Search for the cell housing the specified text and yield its [X, Y] center coordinate. 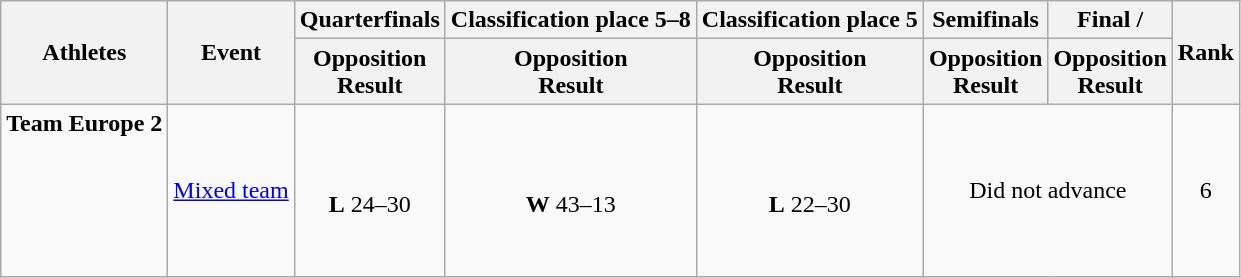
Event [231, 52]
Classification place 5 [810, 20]
Did not advance [1048, 190]
Team Europe 2 [84, 190]
Classification place 5–8 [570, 20]
Athletes [84, 52]
W 43–13 [570, 190]
Mixed team [231, 190]
Rank [1206, 52]
6 [1206, 190]
Final / [1110, 20]
Quarterfinals [370, 20]
L 24–30 [370, 190]
L 22–30 [810, 190]
Semifinals [985, 20]
